Identify which cell holds the provided text, then report its [X, Y] central coordinate. 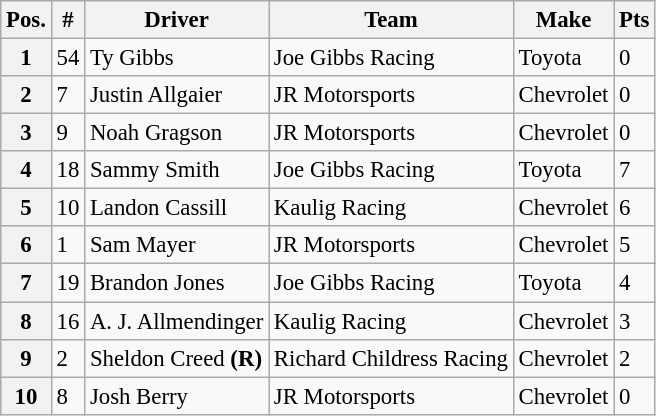
Pos. [26, 20]
Josh Berry [177, 396]
A. J. Allmendinger [177, 321]
# [68, 20]
Sammy Smith [177, 170]
Driver [177, 20]
Richard Childress Racing [392, 358]
Ty Gibbs [177, 58]
Sheldon Creed (R) [177, 358]
54 [68, 58]
16 [68, 321]
18 [68, 170]
Make [563, 20]
Brandon Jones [177, 283]
Pts [634, 20]
Sam Mayer [177, 245]
Justin Allgaier [177, 95]
Landon Cassill [177, 208]
Noah Gragson [177, 133]
Team [392, 20]
19 [68, 283]
